For the text-containing cell, return its midpoint in (x, y) coordinate format. 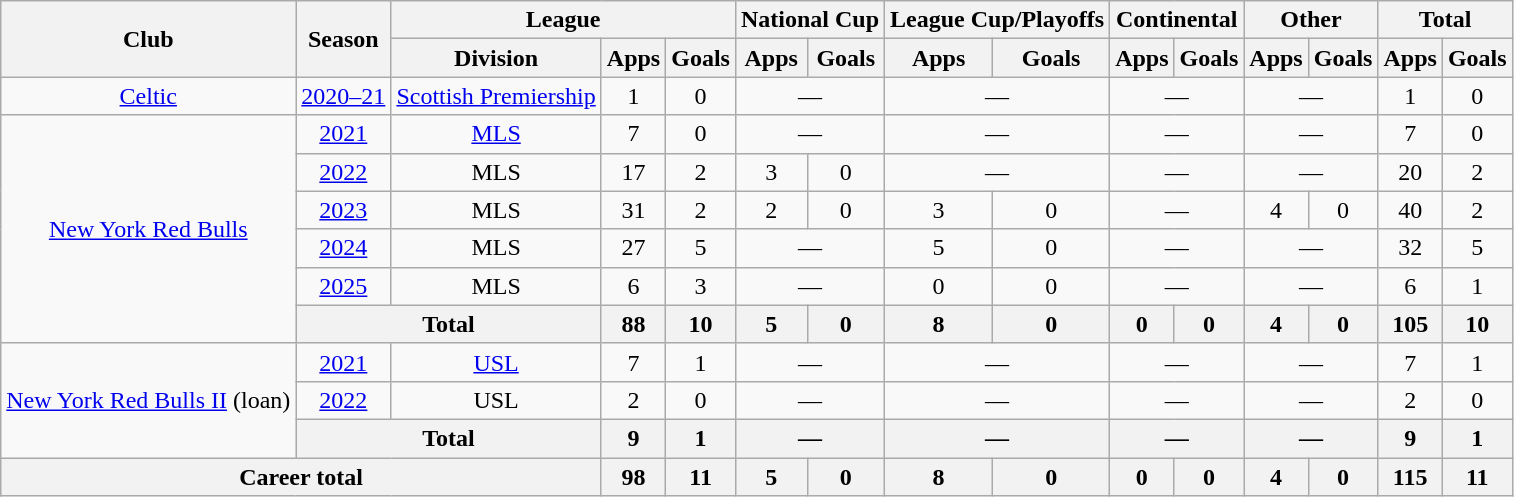
40 (1410, 210)
2023 (344, 210)
Division (496, 58)
20 (1410, 172)
88 (633, 324)
League Cup/Playoffs (998, 20)
Continental (1177, 20)
115 (1410, 477)
League (564, 20)
New York Red Bulls (148, 229)
32 (1410, 248)
31 (633, 210)
Other (1311, 20)
National Cup (810, 20)
98 (633, 477)
New York Red Bulls II (loan) (148, 400)
2025 (344, 286)
Season (344, 39)
2024 (344, 248)
Club (148, 39)
Scottish Premiership (496, 96)
17 (633, 172)
Celtic (148, 96)
27 (633, 248)
2020–21 (344, 96)
Career total (302, 477)
105 (1410, 324)
